Locate the cell with the specified text and output its (X, Y) center coordinate. 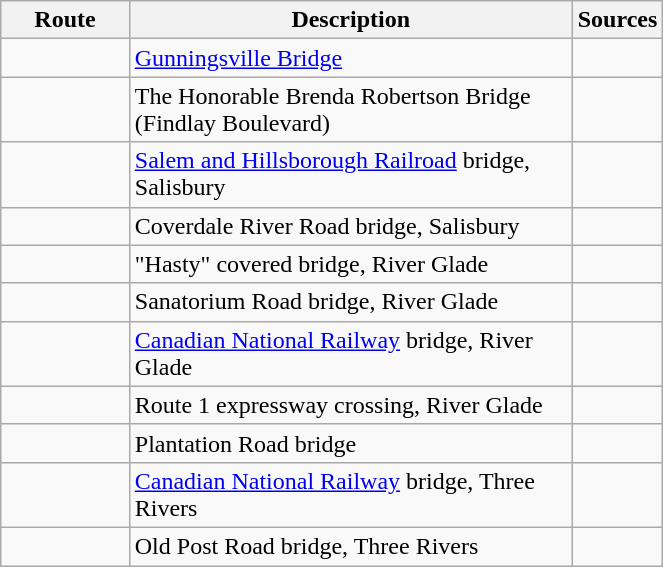
Route 1 expressway crossing, River Glade (350, 405)
Canadian National Railway bridge, River Glade (350, 354)
Route (66, 20)
The Honorable Brenda Robertson Bridge (Findlay Boulevard) (350, 110)
Coverdale River Road bridge, Salisbury (350, 226)
Plantation Road bridge (350, 443)
Sources (618, 20)
Sanatorium Road bridge, River Glade (350, 302)
"Hasty" covered bridge, River Glade (350, 264)
Canadian National Railway bridge, Three Rivers (350, 494)
Salem and Hillsborough Railroad bridge, Salisbury (350, 174)
Description (350, 20)
Old Post Road bridge, Three Rivers (350, 546)
Gunningsville Bridge (350, 58)
